Pinpoint the cell where the given text exists, returning its [x, y] midpoint coordinate. 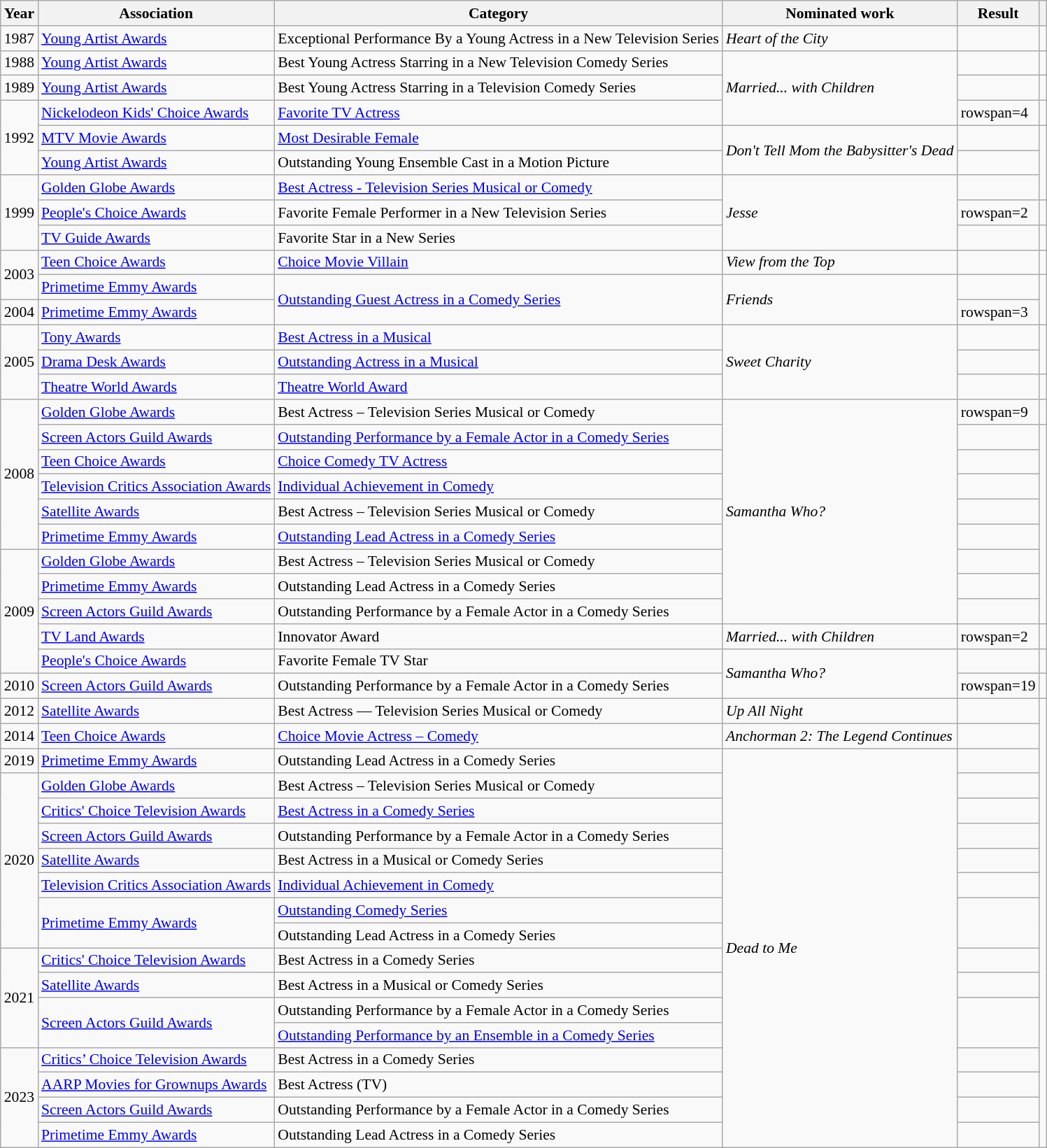
rowspan=9 [999, 412]
Favorite TV Actress [498, 113]
1999 [20, 213]
Outstanding Comedy Series [498, 911]
Critics’ Choice Television Awards [156, 1060]
TV Land Awards [156, 637]
Choice Movie Villain [498, 262]
Exceptional Performance By a Young Actress in a New Television Series [498, 38]
Best Actress (TV) [498, 1085]
Favorite Female Performer in a New Television Series [498, 213]
rowspan=19 [999, 686]
Dead to Me [840, 948]
Favorite Star in a New Series [498, 238]
Choice Comedy TV Actress [498, 462]
1992 [20, 139]
Best Actress — Television Series Musical or Comedy [498, 711]
Theatre World Awards [156, 388]
Most Desirable Female [498, 138]
2023 [20, 1097]
AARP Movies for Grownups Awards [156, 1085]
Outstanding Young Ensemble Cast in a Motion Picture [498, 163]
Sweet Charity [840, 362]
Up All Night [840, 711]
Year [20, 13]
Anchorman 2: The Legend Continues [840, 736]
Jesse [840, 213]
Outstanding Guest Actress in a Comedy Series [498, 299]
1989 [20, 88]
Association [156, 13]
1987 [20, 38]
2005 [20, 362]
Friends [840, 299]
rowspan=4 [999, 113]
Theatre World Award [498, 388]
2010 [20, 686]
Tony Awards [156, 337]
Outstanding Actress in a Musical [498, 362]
Result [999, 13]
MTV Movie Awards [156, 138]
2009 [20, 611]
Best Young Actress Starring in a New Television Comedy Series [498, 63]
Category [498, 13]
2020 [20, 860]
View from the Top [840, 262]
Choice Movie Actress – Comedy [498, 736]
2019 [20, 761]
Drama Desk Awards [156, 362]
2008 [20, 474]
Best Actress in a Musical [498, 337]
2021 [20, 998]
TV Guide Awards [156, 238]
2014 [20, 736]
2004 [20, 313]
Innovator Award [498, 637]
Don't Tell Mom the Babysitter's Dead [840, 150]
Best Actress - Television Series Musical or Comedy [498, 188]
Outstanding Performance by an Ensemble in a Comedy Series [498, 1035]
1988 [20, 63]
Nickelodeon Kids' Choice Awards [156, 113]
2003 [20, 274]
Favorite Female TV Star [498, 661]
Heart of the City [840, 38]
Nominated work [840, 13]
2012 [20, 711]
rowspan=3 [999, 313]
Best Young Actress Starring in a Television Comedy Series [498, 88]
